Extract the (X, Y) coordinate from the center of the cell holding the provided text.  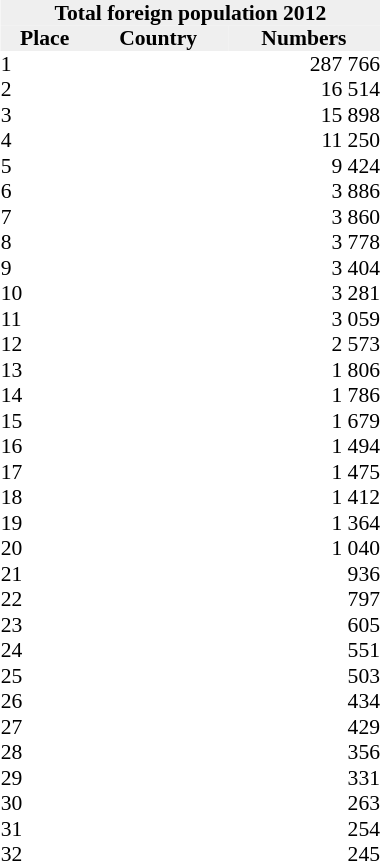
1 786 (304, 395)
1 806 (304, 370)
3 404 (304, 268)
24 (45, 651)
3 778 (304, 243)
429 (304, 727)
8 (45, 243)
Numbers (304, 39)
3 (45, 115)
16 514 (304, 89)
Place (45, 39)
21 (45, 574)
797 (304, 599)
13 (45, 370)
Country (158, 39)
4 (45, 141)
254 (304, 829)
1 494 (304, 447)
15 (45, 421)
23 (45, 625)
20 (45, 549)
5 (45, 166)
18 (45, 497)
356 (304, 753)
1 412 (304, 497)
27 (45, 727)
1 364 (304, 523)
3 059 (304, 319)
551 (304, 651)
6 (45, 191)
15 898 (304, 115)
11 (45, 319)
14 (45, 395)
503 (304, 676)
9 424 (304, 166)
Total foreign population 2012 (190, 13)
3 281 (304, 293)
28 (45, 753)
9 (45, 268)
3 860 (304, 217)
1 040 (304, 549)
17 (45, 472)
26 (45, 701)
22 (45, 599)
434 (304, 701)
19 (45, 523)
2 (45, 89)
12 (45, 345)
936 (304, 574)
16 (45, 447)
287 766 (304, 64)
10 (45, 293)
30 (45, 803)
605 (304, 625)
11 250 (304, 141)
7 (45, 217)
29 (45, 778)
25 (45, 676)
1 (45, 64)
2 573 (304, 345)
1 679 (304, 421)
263 (304, 803)
331 (304, 778)
1 475 (304, 472)
3 886 (304, 191)
31 (45, 829)
